Return the [X, Y] coordinate for the center point of the cell that contains the specified text.  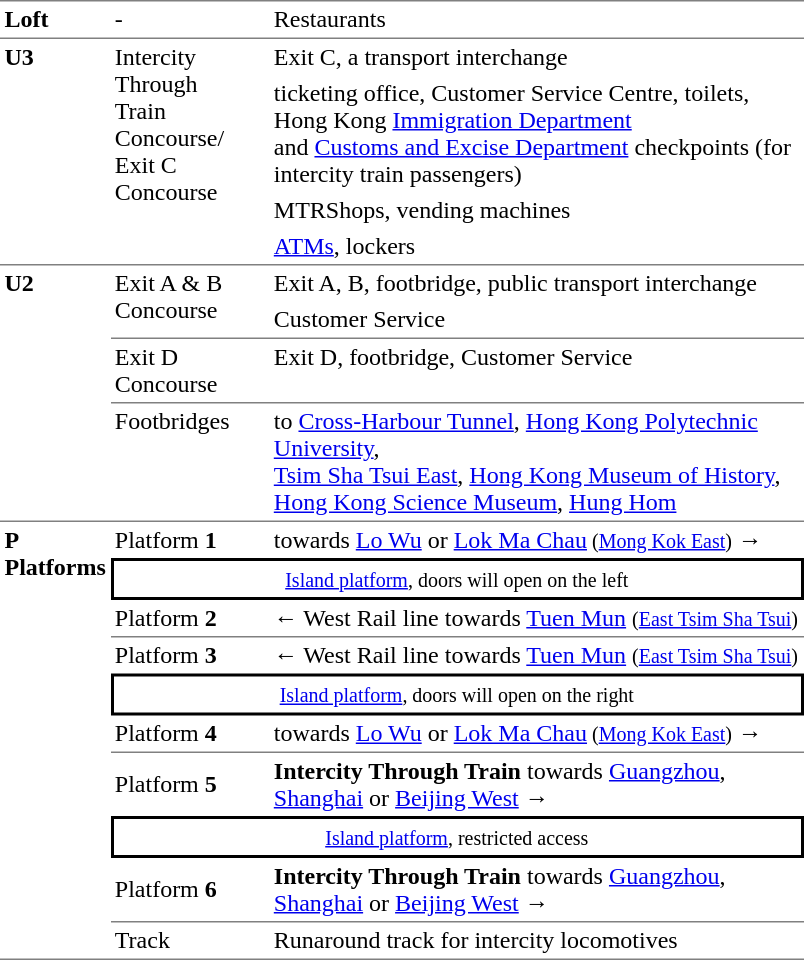
Runaround track for intercity locomotives [536, 941]
MTRShops, vending machines [536, 210]
Platform 6 [190, 890]
Platform 2 [190, 619]
ATMs, lockers [536, 247]
PPlatforms [55, 741]
Platform 5 [190, 784]
Intercity Through Train Concourse/Exit C Concourse [190, 152]
Platform 1 [190, 540]
Exit D Concourse [190, 371]
to Cross-Harbour Tunnel, Hong Kong Polytechnic University, Tsim Sha Tsui East, Hong Kong Museum of History, Hong Kong Science Museum, Hung Hom [536, 463]
Loft [55, 20]
Platform 3 [190, 656]
Island platform, doors will open on the left [456, 579]
Island platform, restricted access [456, 837]
Exit D, footbridge, Customer Service [536, 371]
- [190, 20]
Exit A & B Concourse [190, 303]
U2 [55, 394]
Platform 4 [190, 735]
Track [190, 941]
Customer Service [536, 321]
Restaurants [536, 20]
Exit C, a transport interchange [536, 57]
Exit A, B, footbridge, public transport interchange [536, 284]
Footbridges [190, 463]
U3 [55, 152]
Island platform, doors will open on the right [456, 695]
